From the cell containing the given text, extract its center point as (X, Y) coordinate. 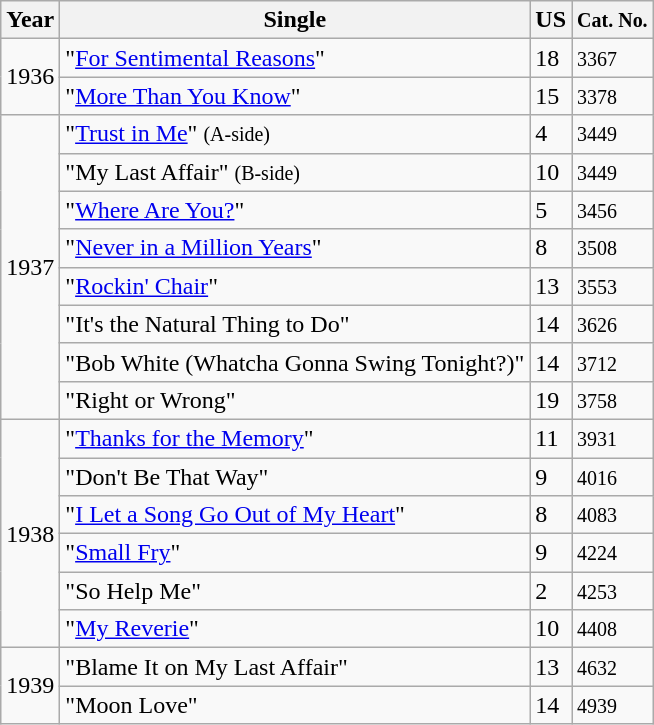
5 (551, 210)
"For Sentimental Reasons" (295, 58)
3712 (613, 362)
"My Last Affair" (B-side) (295, 172)
3931 (613, 438)
1937 (30, 267)
19 (551, 400)
1938 (30, 533)
4083 (613, 515)
4224 (613, 553)
1939 (30, 686)
"Thanks for the Memory" (295, 438)
4408 (613, 629)
"Trust in Me" (A-side) (295, 134)
3758 (613, 400)
4939 (613, 705)
"I Let a Song Go Out of My Heart" (295, 515)
3378 (613, 96)
"Where Are You?" (295, 210)
1936 (30, 77)
15 (551, 96)
"Never in a Million Years" (295, 248)
"Moon Love" (295, 705)
4632 (613, 667)
11 (551, 438)
US (551, 20)
"More Than You Know" (295, 96)
"Rockin' Chair" (295, 286)
"Don't Be That Way" (295, 477)
"My Reverie" (295, 629)
18 (551, 58)
3553 (613, 286)
"So Help Me" (295, 591)
4016 (613, 477)
4 (551, 134)
"It's the Natural Thing to Do" (295, 324)
Single (295, 20)
Cat. No. (613, 20)
3456 (613, 210)
4253 (613, 591)
"Bob White (Whatcha Gonna Swing Tonight?)" (295, 362)
"Small Fry" (295, 553)
2 (551, 591)
3508 (613, 248)
3626 (613, 324)
"Blame It on My Last Affair" (295, 667)
Year (30, 20)
"Right or Wrong" (295, 400)
3367 (613, 58)
